Scan for the cell matching the given text and deliver its [x, y] coordinate at center. 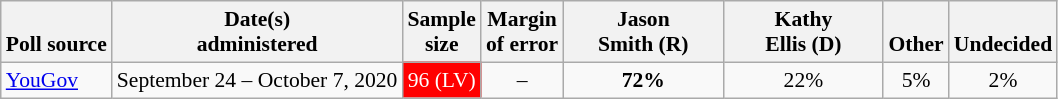
Undecided [1003, 32]
YouGov [56, 80]
2% [1003, 80]
22% [803, 80]
Samplesize [441, 32]
96 (LV) [441, 80]
5% [916, 80]
Date(s)administered [258, 32]
JasonSmith (R) [643, 32]
Other [916, 32]
KathyEllis (D) [803, 32]
September 24 – October 7, 2020 [258, 80]
Poll source [56, 32]
Marginof error [522, 32]
72% [643, 80]
– [522, 80]
